Return the [x, y] coordinate for the center point of the cell that contains the specified text.  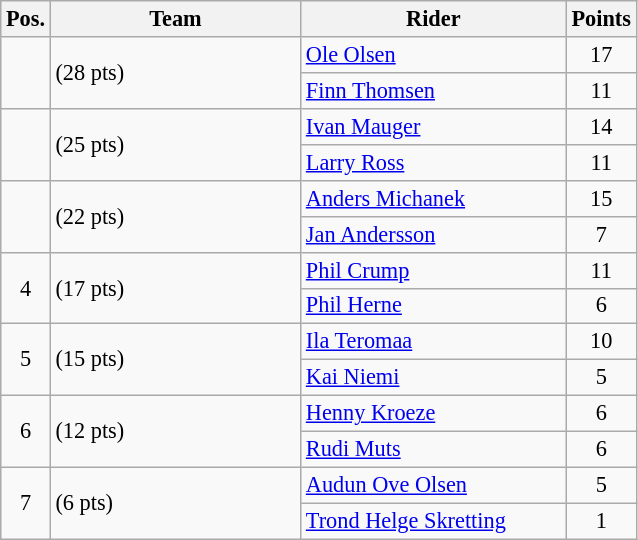
Rudi Muts [434, 450]
17 [601, 55]
15 [601, 198]
(12 pts) [175, 432]
14 [601, 126]
Rider [434, 19]
Jan Andersson [434, 234]
Henny Kroeze [434, 414]
Finn Thomsen [434, 90]
(28 pts) [175, 73]
10 [601, 342]
Anders Michanek [434, 198]
Kai Niemi [434, 378]
1 [601, 521]
Points [601, 19]
Phil Herne [434, 306]
Ivan Mauger [434, 126]
Ole Olsen [434, 55]
Ila Teromaa [434, 342]
Trond Helge Skretting [434, 521]
4 [26, 288]
(17 pts) [175, 288]
(15 pts) [175, 360]
(6 pts) [175, 503]
Phil Crump [434, 270]
(22 pts) [175, 216]
Audun Ove Olsen [434, 485]
(25 pts) [175, 144]
Larry Ross [434, 162]
Pos. [26, 19]
Team [175, 19]
